Return the (X, Y) coordinate for the center point of the cell that contains the specified text.  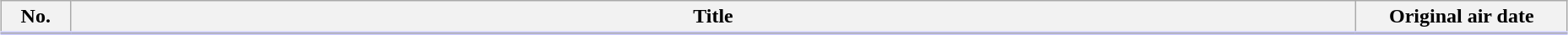
No. (35, 17)
Original air date (1462, 17)
Title (713, 17)
